Detect which cell encompasses the target text, then output its [X, Y] center coordinate. 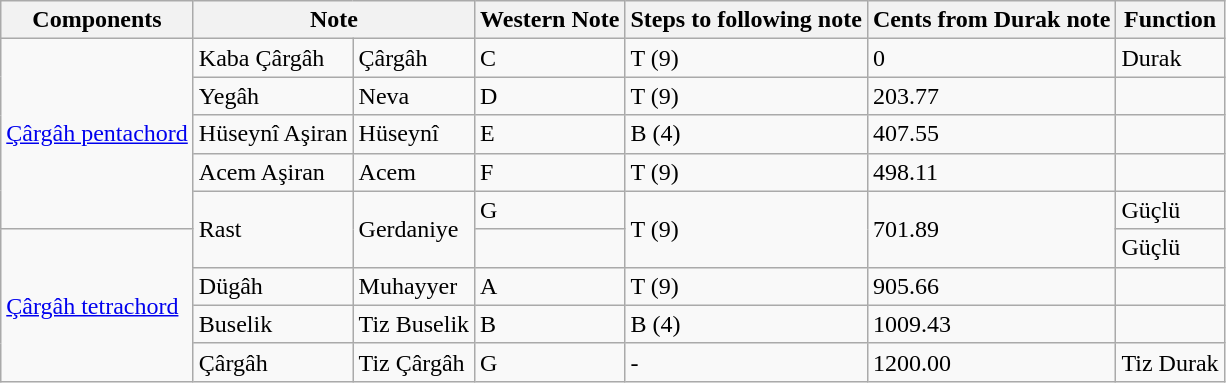
F [550, 172]
C [550, 58]
Tiz Buselik [414, 324]
Yegâh [273, 96]
E [550, 134]
Steps to following note [746, 20]
Western Note [550, 20]
Buselik [273, 324]
Çârgâh pentachord [98, 134]
- [746, 362]
701.89 [992, 229]
Dügâh [273, 286]
1009.43 [992, 324]
203.77 [992, 96]
905.66 [992, 286]
Acem Aşiran [273, 172]
Components [98, 20]
Kaba Çârgâh [273, 58]
Tiz Durak [1170, 362]
Hüseynî Aşiran [273, 134]
0 [992, 58]
Durak [1170, 58]
Gerdaniye [414, 229]
Rast [273, 229]
Function [1170, 20]
A [550, 286]
D [550, 96]
407.55 [992, 134]
498.11 [992, 172]
Acem [414, 172]
1200.00 [992, 362]
B [550, 324]
Hüseynî [414, 134]
Neva [414, 96]
Çârgâh tetrachord [98, 305]
Muhayyer [414, 286]
Cents from Durak note [992, 20]
Note [334, 20]
Tiz Çârgâh [414, 362]
